For the text-containing cell, return its midpoint in (x, y) coordinate format. 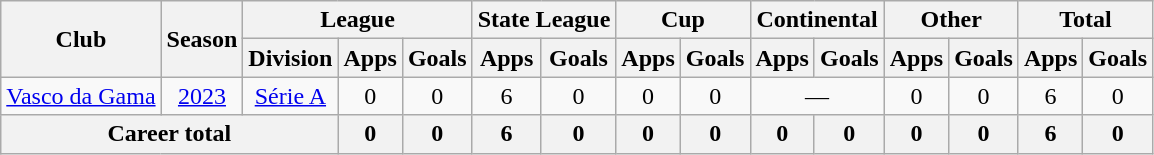
State League (544, 20)
Career total (170, 134)
Season (202, 39)
Vasco da Gama (81, 96)
Continental (817, 20)
Total (1085, 20)
Division (290, 58)
Other (951, 20)
Cup (683, 20)
2023 (202, 96)
Club (81, 39)
— (817, 96)
Série A (290, 96)
League (358, 20)
